Provide the (x, y) coordinate of the cell's center where the given text is located.  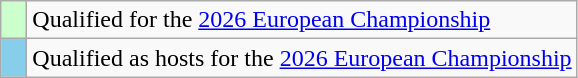
Qualified as hosts for the 2026 European Championship (302, 58)
Qualified for the 2026 European Championship (302, 20)
